Find where the given text appears and provide that cell's center as [X, Y] coordinate. 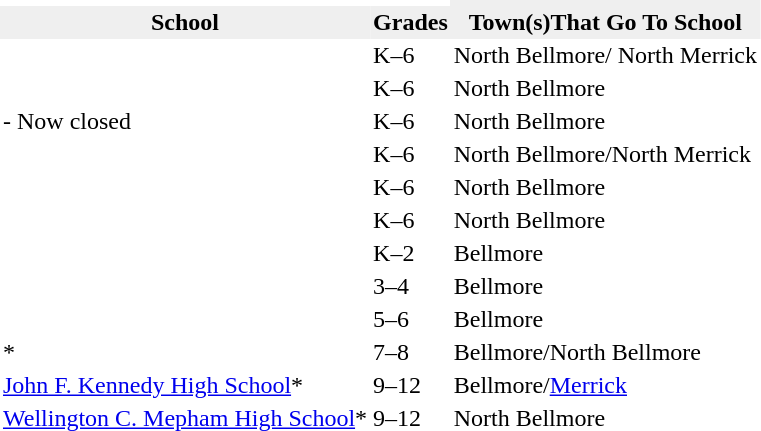
Bellmore/North Bellmore [606, 352]
3–4 [410, 286]
7–8 [410, 352]
- Now closed [185, 122]
Bellmore/Merrick [606, 386]
School [185, 22]
5–6 [410, 320]
North Bellmore/ North Merrick [606, 56]
Town(s)That Go To School [606, 22]
John F. Kennedy High School* [185, 386]
North Bellmore/North Merrick [606, 154]
K–2 [410, 254]
* [185, 352]
9–12 [410, 386]
Grades [410, 22]
